Provide the (x, y) coordinate of the cell's center where the given text is located.  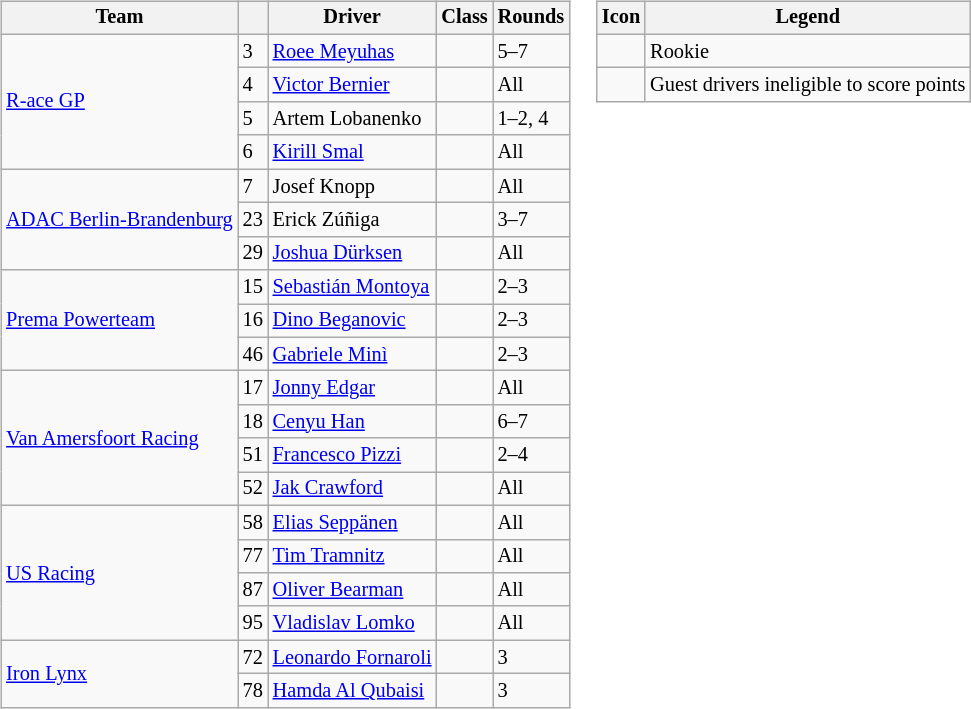
Joshua Dürksen (352, 253)
5–7 (532, 51)
Iron Lynx (119, 674)
Guest drivers ineligible to score points (808, 85)
58 (253, 522)
Oliver Bearman (352, 590)
Gabriele Minì (352, 354)
Class (464, 18)
46 (253, 354)
18 (253, 422)
6 (253, 152)
Prema Powerteam (119, 320)
16 (253, 321)
Vladislav Lomko (352, 623)
17 (253, 388)
77 (253, 556)
Icon (621, 18)
Leonardo Fornaroli (352, 657)
Kirill Smal (352, 152)
Josef Knopp (352, 186)
Tim Tramnitz (352, 556)
Van Amersfoort Racing (119, 438)
2–4 (532, 455)
Rounds (532, 18)
52 (253, 489)
15 (253, 287)
4 (253, 85)
Rookie (808, 51)
Victor Bernier (352, 85)
Team (119, 18)
Sebastián Montoya (352, 287)
Driver (352, 18)
Francesco Pizzi (352, 455)
72 (253, 657)
23 (253, 220)
29 (253, 253)
ADAC Berlin-Brandenburg (119, 220)
US Racing (119, 572)
3–7 (532, 220)
Artem Lobanenko (352, 119)
Elias Seppänen (352, 522)
R-ace GP (119, 102)
Hamda Al Qubaisi (352, 691)
87 (253, 590)
Cenyu Han (352, 422)
6–7 (532, 422)
5 (253, 119)
Jak Crawford (352, 489)
51 (253, 455)
1–2, 4 (532, 119)
95 (253, 623)
Erick Zúñiga (352, 220)
Legend (808, 18)
7 (253, 186)
Roee Meyuhas (352, 51)
78 (253, 691)
Jonny Edgar (352, 388)
Dino Beganovic (352, 321)
